Search for the cell housing the specified text and yield its (x, y) center coordinate. 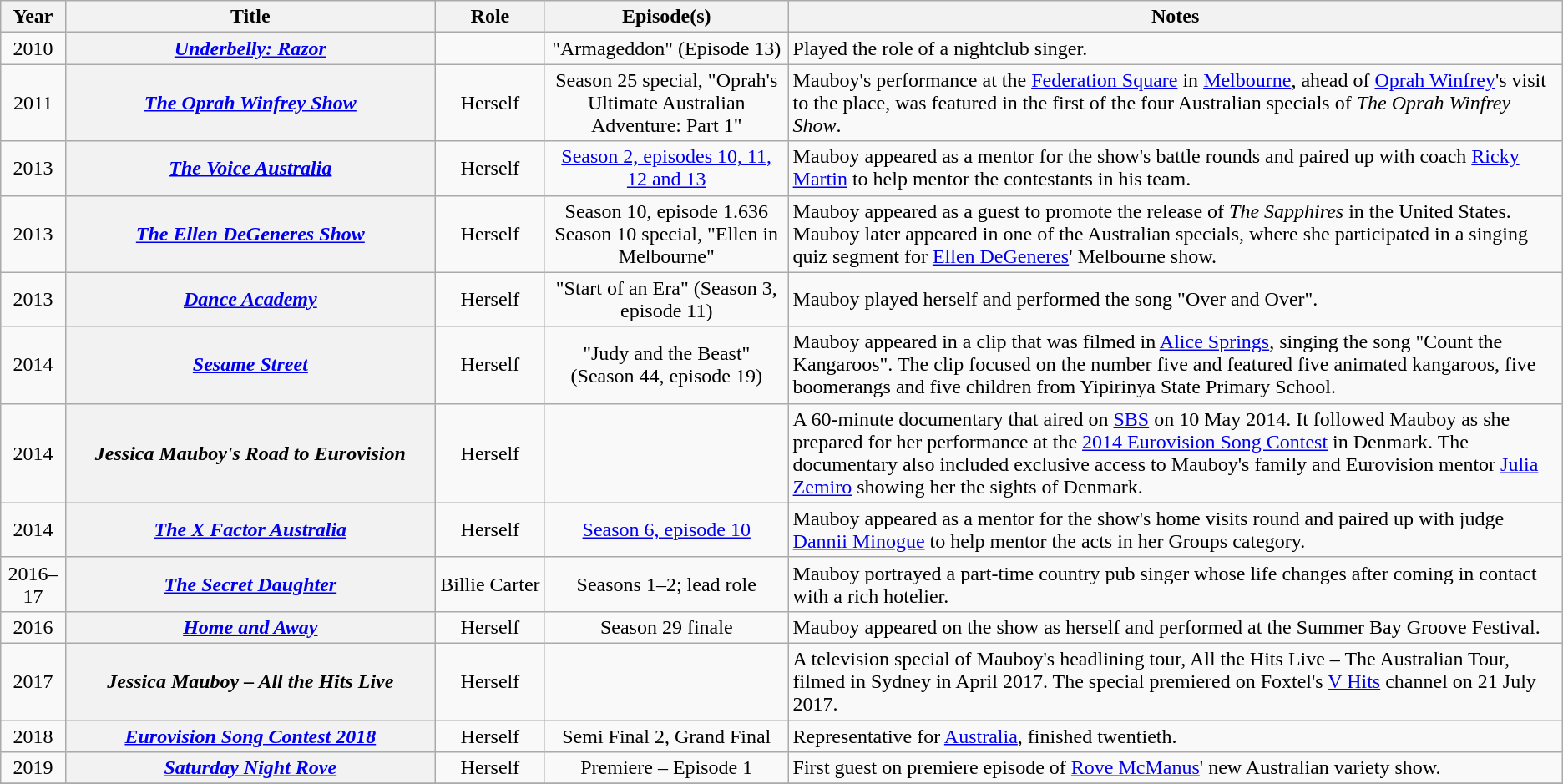
Semi Final 2, Grand Final (666, 736)
Season 10, episode 1.636Season 10 special, "Ellen in Melbourne" (666, 234)
Premiere – Episode 1 (666, 768)
Seasons 1–2; lead role (666, 584)
Jessica Mauboy's Road to Eurovision (250, 453)
Sesame Street (250, 365)
"Armageddon" (Episode 13) (666, 48)
2017 (33, 681)
Representative for Australia, finished twentieth. (1176, 736)
Played the role of a nightclub singer. (1176, 48)
Home and Away (250, 627)
"Start of an Era" (Season 3, episode 11) (666, 299)
Season 25 special, "Oprah's Ultimate Australian Adventure: Part 1" (666, 103)
Mauboy appeared on the show as herself and performed at the Summer Bay Groove Festival. (1176, 627)
Notes (1176, 17)
First guest on premiere episode of Rove McManus' new Australian variety show. (1176, 768)
Season 2, episodes 10, 11, 12 and 13 (666, 169)
2016 (33, 627)
The Oprah Winfrey Show (250, 103)
Title (250, 17)
Season 6, episode 10 (666, 529)
Role (489, 17)
Mauboy appeared as a mentor for the show's battle rounds and paired up with coach Ricky Martin to help mentor the contestants in his team. (1176, 169)
2019 (33, 768)
The Ellen DeGeneres Show (250, 234)
Mauboy portrayed a part-time country pub singer whose life changes after coming in contact with a rich hotelier. (1176, 584)
Jessica Mauboy – All the Hits Live (250, 681)
Mauboy played herself and performed the song "Over and Over". (1176, 299)
Year (33, 17)
2011 (33, 103)
"Judy and the Beast" (Season 44, episode 19) (666, 365)
The Voice Australia (250, 169)
Underbelly: Razor (250, 48)
The X Factor Australia (250, 529)
Dance Academy (250, 299)
2010 (33, 48)
The Secret Daughter (250, 584)
Billie Carter (489, 584)
Mauboy appeared as a mentor for the show's home visits round and paired up with judge Dannii Minogue to help mentor the acts in her Groups category. (1176, 529)
Saturday Night Rove (250, 768)
2016–17 (33, 584)
Eurovision Song Contest 2018 (250, 736)
Episode(s) (666, 17)
Season 29 finale (666, 627)
2018 (33, 736)
